Detect which cell encompasses the target text, then output its [X, Y] center coordinate. 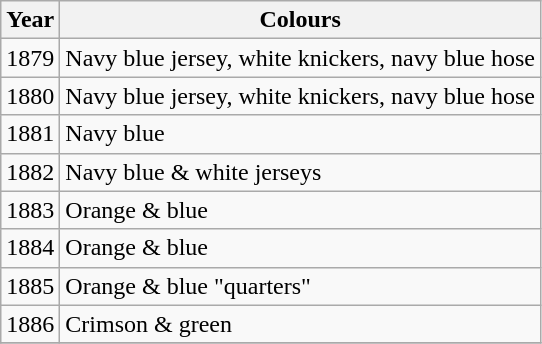
Crimson & green [300, 324]
Navy blue [300, 134]
1880 [30, 96]
1884 [30, 248]
1881 [30, 134]
Colours [300, 20]
Navy blue & white jerseys [300, 172]
1879 [30, 58]
1886 [30, 324]
1883 [30, 210]
1885 [30, 286]
1882 [30, 172]
Orange & blue "quarters" [300, 286]
Year [30, 20]
